For the text-containing cell, return its midpoint in (x, y) coordinate format. 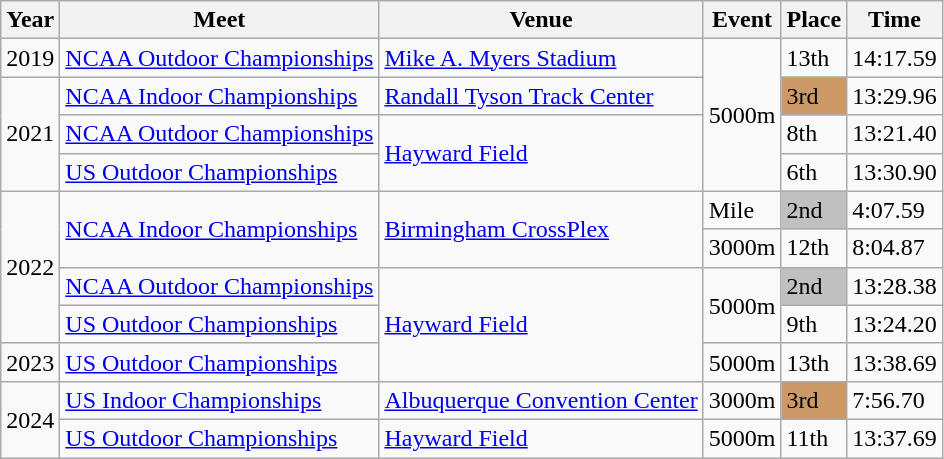
2024 (30, 419)
13:28.38 (895, 286)
13:21.40 (895, 134)
Meet (220, 20)
Mike A. Myers Stadium (541, 58)
7:56.70 (895, 400)
Venue (541, 20)
12th (814, 248)
2019 (30, 58)
Year (30, 20)
Place (814, 20)
Mile (742, 210)
14:17.59 (895, 58)
2021 (30, 134)
4:07.59 (895, 210)
13:37.69 (895, 438)
13:30.90 (895, 172)
Randall Tyson Track Center (541, 96)
2022 (30, 267)
9th (814, 324)
13:29.96 (895, 96)
8th (814, 134)
US Indoor Championships (220, 400)
2023 (30, 362)
Time (895, 20)
8:04.87 (895, 248)
Event (742, 20)
11th (814, 438)
13:24.20 (895, 324)
Birmingham CrossPlex (541, 229)
Albuquerque Convention Center (541, 400)
6th (814, 172)
13:38.69 (895, 362)
